Locate the cell with the specified text and output its [x, y] center coordinate. 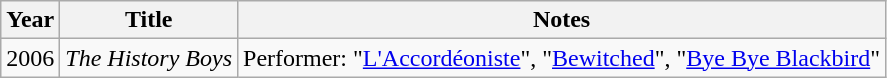
2006 [30, 58]
The History Boys [149, 58]
Notes [562, 20]
Performer: "L'Accordéoniste", "Bewitched", "Bye Bye Blackbird" [562, 58]
Title [149, 20]
Year [30, 20]
